Identify which cell holds the provided text, then report its [x, y] central coordinate. 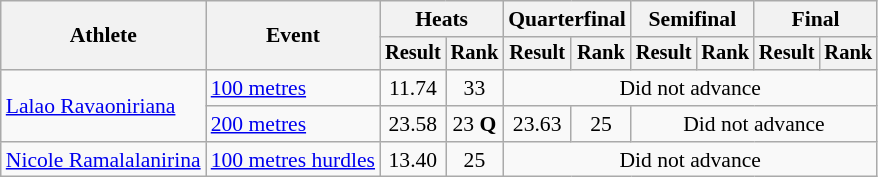
Lalao Ravaoniriana [104, 106]
200 metres [293, 124]
25 [601, 124]
23.63 [537, 124]
Quarterfinal [567, 19]
Athlete [104, 36]
11.74 [413, 88]
33 [475, 88]
Heats [442, 19]
23.58 [413, 124]
Semifinal [692, 19]
23 Q [475, 124]
Event [293, 36]
Final [816, 19]
100 metres [293, 88]
